Provide the (x, y) coordinate of the cell's center where the given text is located.  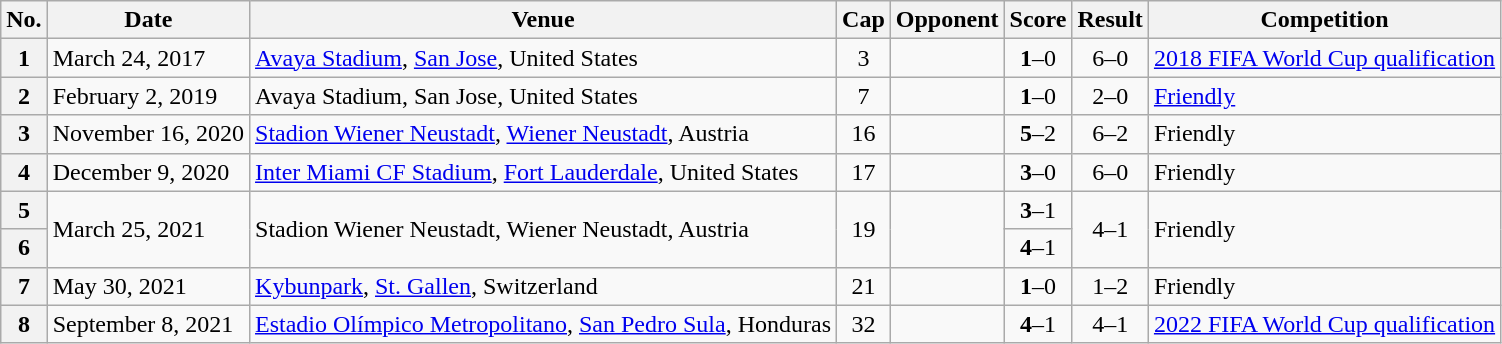
Opponent (947, 20)
November 16, 2020 (148, 134)
2022 FIFA World Cup qualification (1324, 324)
21 (864, 286)
6 (24, 248)
32 (864, 324)
2018 FIFA World Cup qualification (1324, 58)
1–2 (1110, 286)
2 (24, 96)
Estadio Olímpico Metropolitano, San Pedro Sula, Honduras (544, 324)
5 (24, 210)
December 9, 2020 (148, 172)
March 24, 2017 (148, 58)
8 (24, 324)
2–0 (1110, 96)
Competition (1324, 20)
May 30, 2021 (148, 286)
Result (1110, 20)
Kybunpark, St. Gallen, Switzerland (544, 286)
19 (864, 229)
5–2 (1038, 134)
1 (24, 58)
Score (1038, 20)
September 8, 2021 (148, 324)
16 (864, 134)
No. (24, 20)
February 2, 2019 (148, 96)
6–2 (1110, 134)
March 25, 2021 (148, 229)
17 (864, 172)
Inter Miami CF Stadium, Fort Lauderdale, United States (544, 172)
Cap (864, 20)
3–1 (1038, 210)
Date (148, 20)
Venue (544, 20)
3–0 (1038, 172)
4 (24, 172)
